Find where the given text appears and provide that cell's center as (X, Y) coordinate. 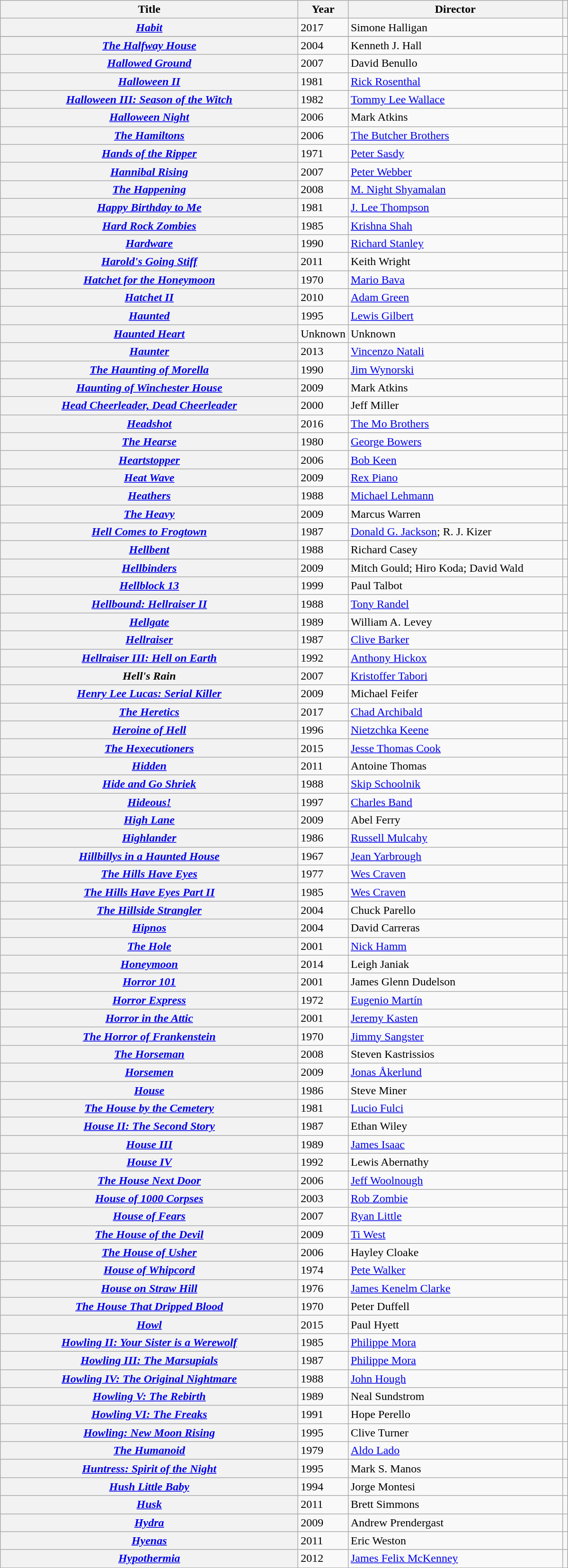
Kenneth J. Hall (455, 45)
Hatchet II (150, 298)
1976 (323, 1288)
1977 (323, 874)
Hydra (150, 1523)
The Hearse (150, 442)
House on Straw Hill (150, 1288)
1974 (323, 1270)
Antoine Thomas (455, 766)
Husk (150, 1505)
Donald G. Jackson; R. J. Kizer (455, 532)
Halloween II (150, 81)
House of 1000 Corpses (150, 1198)
Howl (150, 1324)
The Happening (150, 189)
Hidden (150, 766)
Howling: New Moon Rising (150, 1433)
Abel Ferry (455, 820)
Hellbinders (150, 568)
Paul Hyett (455, 1324)
David Carreras (455, 928)
Chad Archibald (455, 712)
Halloween III: Season of the Witch (150, 99)
1980 (323, 442)
Keith Wright (455, 262)
Jonas Åkerlund (455, 1072)
Jeff Woolnough (455, 1180)
Jean Yarbrough (455, 856)
Lewis Gilbert (455, 316)
Hayley Cloake (455, 1252)
Hellbent (150, 550)
Tommy Lee Wallace (455, 99)
Howling II: Your Sister is a Werewolf (150, 1342)
Howling V: The Rebirth (150, 1397)
Leigh Janiak (455, 964)
Hatchet for the Honeymoon (150, 280)
Hideous! (150, 802)
Nietzchka Keene (455, 730)
Michael Feifer (455, 694)
Hypothermia (150, 1559)
The Butcher Brothers (455, 135)
Steven Kastrissios (455, 1054)
The Haunting of Morella (150, 370)
Adam Green (455, 298)
Haunted (150, 316)
Anthony Hickox (455, 658)
The Mo Brothers (455, 424)
Headshot (150, 424)
High Lane (150, 820)
Eric Weston (455, 1541)
2000 (323, 406)
Brett Simmons (455, 1505)
J. Lee Thompson (455, 207)
Horror in the Attic (150, 1018)
The Horseman (150, 1054)
The Hills Have Eyes (150, 874)
Russell Mulcahy (455, 838)
Peter Webber (455, 171)
Ethan Wiley (455, 1126)
Hard Rock Zombies (150, 226)
Heat Wave (150, 478)
The Halfway House (150, 45)
Hannibal Rising (150, 171)
Michael Lehmann (455, 496)
Charles Band (455, 802)
Marcus Warren (455, 514)
Peter Sasdy (455, 153)
Richard Casey (455, 550)
Howling III: The Marsupials (150, 1360)
George Bowers (455, 442)
The Hexecutioners (150, 748)
Jeff Miller (455, 406)
Ti West (455, 1234)
Title (150, 9)
2013 (323, 352)
1996 (323, 730)
Jim Wynorski (455, 370)
Tony Randel (455, 604)
James Glenn Dudelson (455, 982)
Horror Express (150, 1000)
Happy Birthday to Me (150, 207)
1967 (323, 856)
The Heavy (150, 514)
2010 (323, 298)
Eugenio Martín (455, 1000)
The Hamiltons (150, 135)
1979 (323, 1451)
Steve Miner (455, 1090)
Richard Stanley (455, 244)
Lucio Fulci (455, 1108)
Jesse Thomas Cook (455, 748)
Hide and Go Shriek (150, 784)
1991 (323, 1415)
Clive Turner (455, 1433)
Mario Bava (455, 280)
Hellraiser III: Hell on Earth (150, 658)
Horsemen (150, 1072)
The House of Usher (150, 1252)
Rex Piano (455, 478)
2016 (323, 424)
Jorge Montesi (455, 1487)
Haunter (150, 352)
James Isaac (455, 1144)
Lewis Abernathy (455, 1162)
Peter Duffell (455, 1306)
Hyenas (150, 1541)
Heathers (150, 496)
Bob Keen (455, 460)
Highlander (150, 838)
The Horror of Frankenstein (150, 1036)
House III (150, 1144)
Hipnos (150, 928)
1971 (323, 153)
Heroine of Hell (150, 730)
Paul Talbot (455, 586)
Hardware (150, 244)
Aldo Lado (455, 1451)
Harold's Going Stiff (150, 262)
1972 (323, 1000)
Haunted Heart (150, 334)
Halloween Night (150, 117)
Hellgate (150, 622)
Jeremy Kasten (455, 1018)
The Humanoid (150, 1451)
Hands of the Ripper (150, 153)
Huntress: Spirit of the Night (150, 1469)
Neal Sundstrom (455, 1397)
Howling IV: The Original Nightmare (150, 1379)
Jimmy Sangster (455, 1036)
James Kenelm Clarke (455, 1288)
Hallowed Ground (150, 63)
Horror 101 (150, 982)
The House of the Devil (150, 1234)
Habit (150, 27)
M. Night Shyamalan (455, 189)
The Hills Have Eyes Part II (150, 892)
2012 (323, 1559)
Pete Walker (455, 1270)
The Heretics (150, 712)
William A. Levey (455, 622)
Hellbound: Hellraiser II (150, 604)
Henry Lee Lucas: Serial Killer (150, 694)
Hell Comes to Frogtown (150, 532)
House IV (150, 1162)
Hillbillys in a Haunted House (150, 856)
House II: The Second Story (150, 1126)
The House by the Cemetery (150, 1108)
Director (455, 9)
2014 (323, 964)
Hope Perello (455, 1415)
Year (323, 9)
House of Whipcord (150, 1270)
1997 (323, 802)
House (150, 1090)
Kristoffer Tabori (455, 676)
Heartstopper (150, 460)
1994 (323, 1487)
1982 (323, 99)
Honeymoon (150, 964)
Rick Rosenthal (455, 81)
David Benullo (455, 63)
Hell's Rain (150, 676)
Andrew Prendergast (455, 1523)
The House Next Door (150, 1180)
Simone Halligan (455, 27)
Head Cheerleader, Dead Cheerleader (150, 406)
Nick Hamm (455, 946)
1999 (323, 586)
Mark S. Manos (455, 1469)
Rob Zombie (455, 1198)
Skip Schoolnik (455, 784)
Clive Barker (455, 640)
Vincenzo Natali (455, 352)
Hellraiser (150, 640)
Ryan Little (455, 1216)
Hush Little Baby (150, 1487)
John Hough (455, 1379)
James Felix McKenney (455, 1559)
Haunting of Winchester House (150, 388)
The Hole (150, 946)
House of Fears (150, 1216)
Hellblock 13 (150, 586)
The House That Dripped Blood (150, 1306)
The Hillside Strangler (150, 910)
Krishna Shah (455, 226)
Mitch Gould; Hiro Koda; David Wald (455, 568)
2003 (323, 1198)
Howling VI: The Freaks (150, 1415)
Chuck Parello (455, 910)
